From the cell containing the given text, extract its center point as [x, y] coordinate. 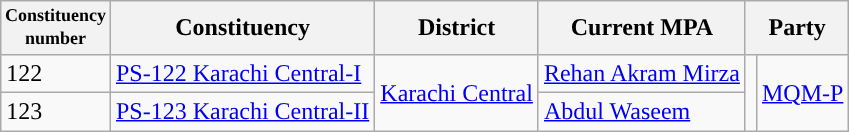
PS-123 Karachi Central-II [242, 111]
Karachi Central [457, 92]
MQM-P [802, 92]
Abdul Waseem [642, 111]
District [457, 28]
Party [796, 28]
Current MPA [642, 28]
Constituency number [56, 28]
123 [56, 111]
Constituency [242, 28]
Rehan Akram Mirza [642, 73]
PS-122 Karachi Central-I [242, 73]
122 [56, 73]
